Provide the [X, Y] coordinate of the cell's center where the given text is located.  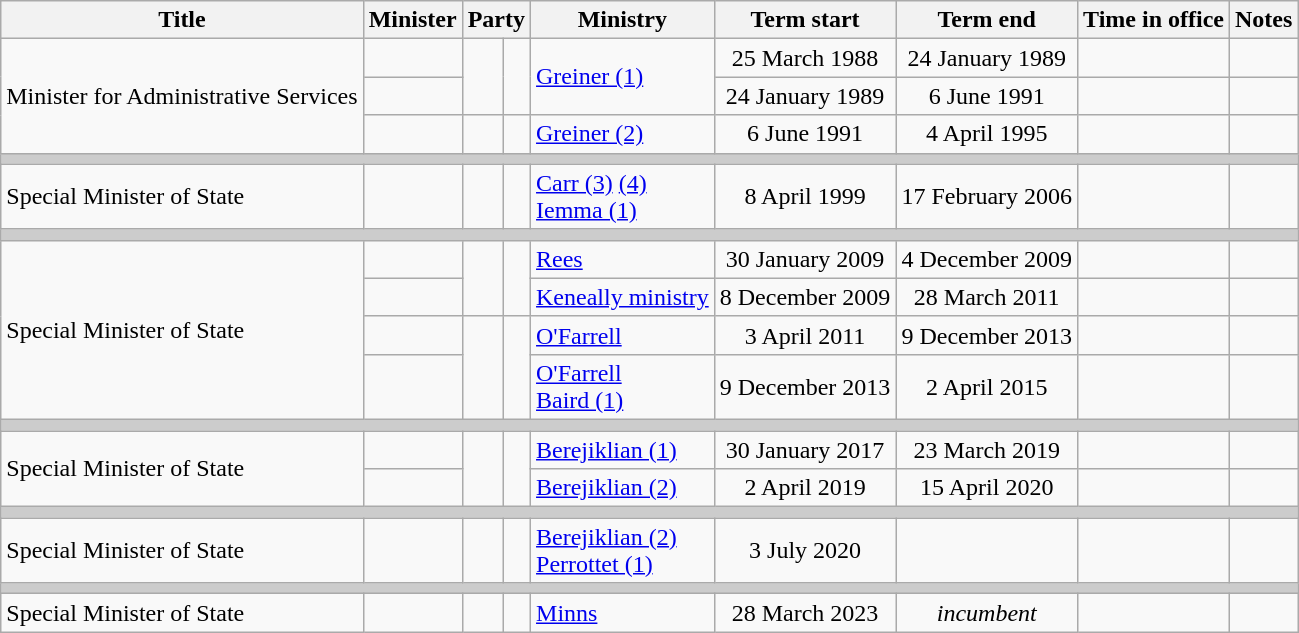
3 April 2011 [805, 335]
Party [496, 20]
Berejiklian (2) [623, 488]
8 April 1999 [805, 196]
Notes [1264, 20]
15 April 2020 [987, 488]
30 January 2017 [805, 449]
2 April 2015 [987, 386]
Greiner (1) [623, 77]
17 February 2006 [987, 196]
Minister for Administrative Services [182, 96]
3 July 2020 [805, 550]
23 March 2019 [987, 449]
Time in office [1154, 20]
Berejiklian (2)Perrottet (1) [623, 550]
Carr (3) (4)Iemma (1) [623, 196]
8 December 2009 [805, 297]
Rees [623, 259]
25 March 1988 [805, 58]
incumbent [987, 613]
Berejiklian (1) [623, 449]
Term end [987, 20]
2 April 2019 [805, 488]
Greiner (2) [623, 134]
Ministry [623, 20]
Minns [623, 613]
Title [182, 20]
O'Farrell [623, 335]
4 April 1995 [987, 134]
O'FarrellBaird (1) [623, 386]
Minister [412, 20]
4 December 2009 [987, 259]
28 March 2023 [805, 613]
Term start [805, 20]
30 January 2009 [805, 259]
28 March 2011 [987, 297]
Keneally ministry [623, 297]
